Scan for the cell matching the given text and deliver its [x, y] coordinate at center. 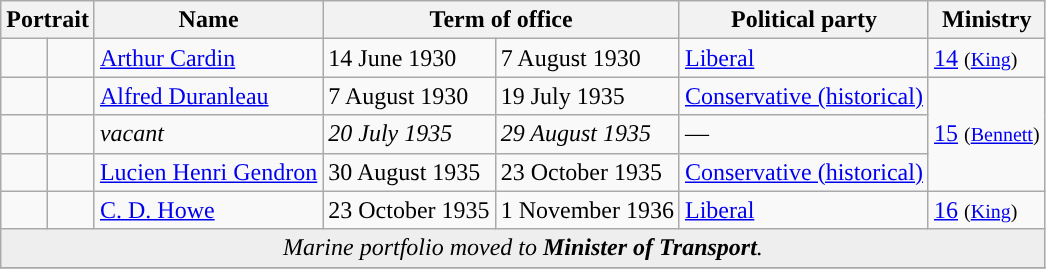
16 (King) [986, 210]
20 July 1935 [409, 134]
Alfred Duranleau [208, 96]
Marine portfolio moved to Minister of Transport. [523, 248]
Ministry [986, 20]
15 (Bennett) [986, 134]
Term of office [502, 20]
14 (King) [986, 58]
Lucien Henri Gendron [208, 172]
Portrait [48, 20]
29 August 1935 [587, 134]
vacant [208, 134]
14 June 1930 [409, 58]
Political party [804, 20]
Arthur Cardin [208, 58]
Name [208, 20]
— [804, 134]
19 July 1935 [587, 96]
30 August 1935 [409, 172]
C. D. Howe [208, 210]
1 November 1936 [587, 210]
